Determine the [x, y] coordinate at the center of the cell enclosing the given text.  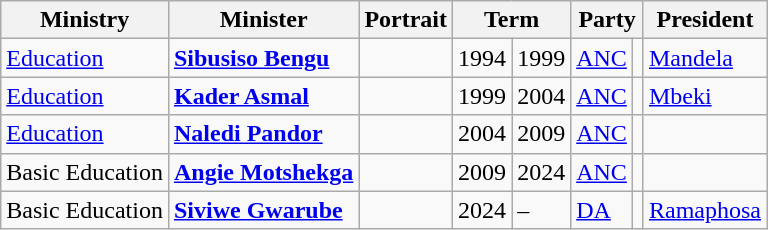
DA [602, 210]
Naledi Pandor [263, 134]
Portrait [406, 20]
Ramaphosa [704, 210]
President [704, 20]
Sibusiso Bengu [263, 58]
Party [608, 20]
Mbeki [704, 96]
Kader Asmal [263, 96]
Mandela [704, 58]
Ministry [85, 20]
Angie Motshekga [263, 172]
1994 [482, 58]
Term [512, 20]
– [542, 210]
Siviwe Gwarube [263, 210]
Minister [263, 20]
